For the text-containing cell, return its midpoint in (x, y) coordinate format. 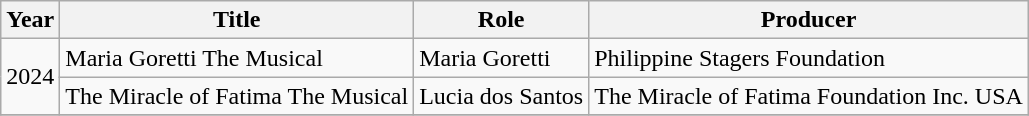
Title (237, 20)
Role (502, 20)
The Miracle of Fatima The Musical (237, 96)
Producer (809, 20)
Year (30, 20)
2024 (30, 77)
Lucia dos Santos (502, 96)
The Miracle of Fatima Foundation Inc. USA (809, 96)
Maria Goretti The Musical (237, 58)
Maria Goretti (502, 58)
Philippine Stagers Foundation (809, 58)
